Provide the (x, y) coordinate of the cell's center where the given text is located.  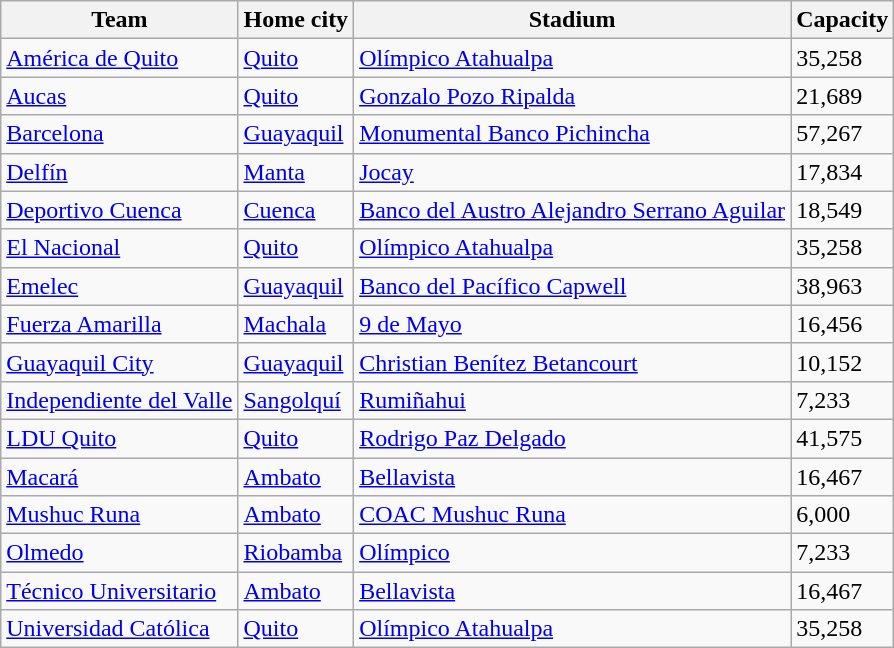
Team (120, 20)
Delfín (120, 172)
Rodrigo Paz Delgado (572, 438)
Rumiñahui (572, 400)
Banco del Austro Alejandro Serrano Aguilar (572, 210)
Cuenca (296, 210)
Barcelona (120, 134)
Olímpico (572, 553)
Mushuc Runa (120, 515)
Macará (120, 477)
Técnico Universitario (120, 591)
16,456 (842, 324)
17,834 (842, 172)
Emelec (120, 286)
Capacity (842, 20)
18,549 (842, 210)
6,000 (842, 515)
Banco del Pacífico Capwell (572, 286)
41,575 (842, 438)
10,152 (842, 362)
Fuerza Amarilla (120, 324)
Deportivo Cuenca (120, 210)
Independiente del Valle (120, 400)
Home city (296, 20)
Olmedo (120, 553)
Sangolquí (296, 400)
57,267 (842, 134)
9 de Mayo (572, 324)
El Nacional (120, 248)
Manta (296, 172)
Gonzalo Pozo Ripalda (572, 96)
38,963 (842, 286)
Monumental Banco Pichincha (572, 134)
Aucas (120, 96)
América de Quito (120, 58)
Christian Benítez Betancourt (572, 362)
Riobamba (296, 553)
Stadium (572, 20)
Universidad Católica (120, 629)
Jocay (572, 172)
Guayaquil City (120, 362)
Machala (296, 324)
COAC Mushuc Runa (572, 515)
LDU Quito (120, 438)
21,689 (842, 96)
